Identify which cell holds the provided text, then report its (x, y) central coordinate. 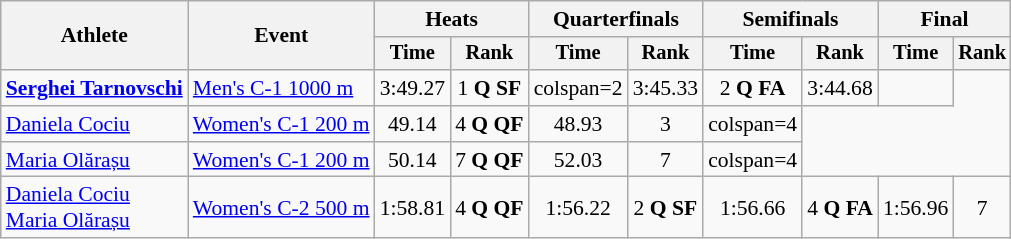
1:58.81 (412, 208)
7 Q QF (490, 160)
3:45.33 (666, 88)
3 (666, 124)
Women's C-2 500 m (282, 208)
Serghei Tarnovschi (94, 88)
1:56.96 (916, 208)
2 Q SF (666, 208)
1:56.22 (578, 208)
Daniela CociuMaria Olărașu (94, 208)
49.14 (412, 124)
Heats (452, 19)
4 Q FA (840, 208)
50.14 (412, 160)
Daniela Cociu (94, 124)
Quarterfinals (616, 19)
Maria Olărașu (94, 160)
Athlete (94, 36)
Men's C-1 1000 m (282, 88)
48.93 (578, 124)
3:49.27 (412, 88)
2 Q FA (752, 88)
1:56.66 (752, 208)
Event (282, 36)
Final (944, 19)
Semifinals (790, 19)
3:44.68 (840, 88)
1 Q SF (490, 88)
52.03 (578, 160)
colspan=2 (578, 88)
